For the text-containing cell, return its midpoint in (x, y) coordinate format. 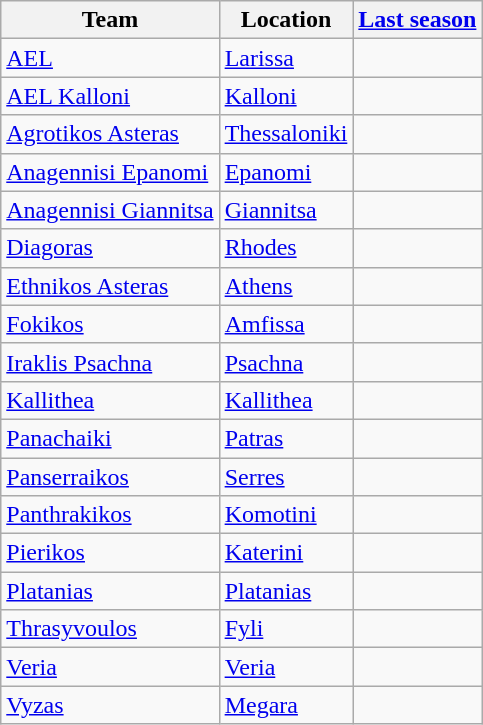
Fokikos (110, 324)
AEL Kalloni (110, 96)
Serres (286, 477)
Epanomi (286, 172)
Rhodes (286, 248)
Last season (418, 20)
Team (110, 20)
Ethnikos Asteras (110, 286)
Panserraikos (110, 477)
AEL (110, 58)
Panachaiki (110, 438)
Anagennisi Giannitsa (110, 210)
Patras (286, 438)
Iraklis Psachna (110, 362)
Panthrakikos (110, 515)
Giannitsa (286, 210)
Pierikos (110, 553)
Anagennisi Epanomi (110, 172)
Fyli (286, 629)
Psachna (286, 362)
Katerini (286, 553)
Location (286, 20)
Agrotikos Asteras (110, 134)
Athens (286, 286)
Thrasyvoulos (110, 629)
Komotini (286, 515)
Diagoras (110, 248)
Kalloni (286, 96)
Larissa (286, 58)
Thessaloniki (286, 134)
Vyzas (110, 705)
Megara (286, 705)
Amfissa (286, 324)
